Return the (X, Y) coordinate for the center point of the cell that contains the specified text.  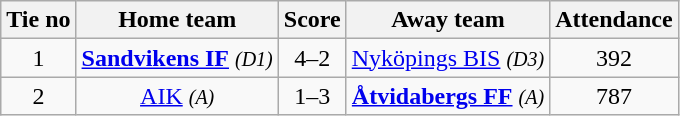
1 (38, 58)
Attendance (614, 20)
Tie no (38, 20)
AIK (A) (177, 96)
Sandvikens IF (D1) (177, 58)
2 (38, 96)
787 (614, 96)
Score (312, 20)
Nyköpings BIS (D3) (448, 58)
392 (614, 58)
Home team (177, 20)
Åtvidabergs FF (A) (448, 96)
4–2 (312, 58)
Away team (448, 20)
1–3 (312, 96)
